Search for the cell housing the specified text and yield its (X, Y) center coordinate. 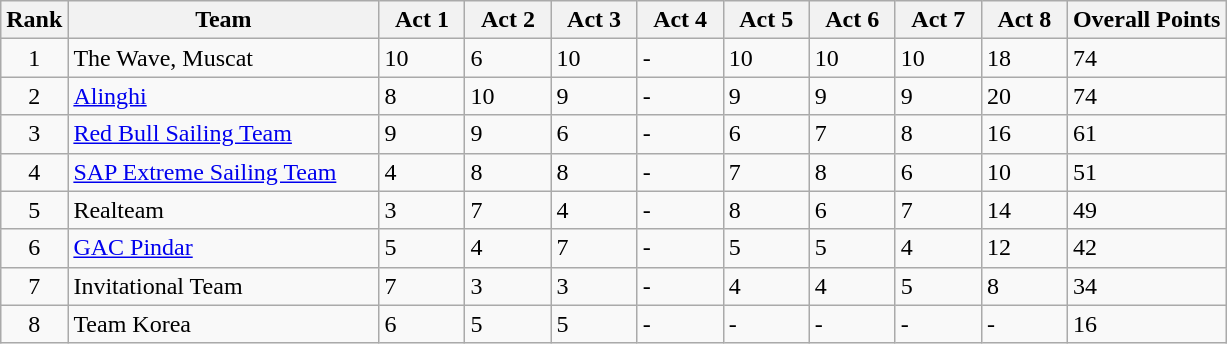
Invitational Team (224, 286)
Alinghi (224, 96)
Team (224, 20)
Overall Points (1146, 20)
SAP Extreme Sailing Team (224, 172)
20 (1024, 96)
Act 1 (422, 20)
12 (1024, 248)
14 (1024, 210)
Act 7 (938, 20)
61 (1146, 134)
34 (1146, 286)
Act 5 (766, 20)
The Wave, Muscat (224, 58)
18 (1024, 58)
49 (1146, 210)
Rank (34, 20)
2 (34, 96)
Team Korea (224, 324)
1 (34, 58)
Act 6 (852, 20)
GAC Pindar (224, 248)
Realteam (224, 210)
Act 4 (680, 20)
Act 8 (1024, 20)
42 (1146, 248)
Act 2 (508, 20)
Red Bull Sailing Team (224, 134)
Act 3 (594, 20)
51 (1146, 172)
